Locate the cell with the specified text and output its [X, Y] center coordinate. 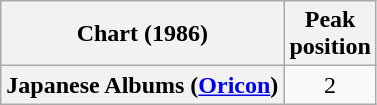
2 [330, 85]
Chart (1986) [142, 34]
Japanese Albums (Oricon) [142, 85]
Peakposition [330, 34]
